Find where the given text appears and provide that cell's center as (x, y) coordinate. 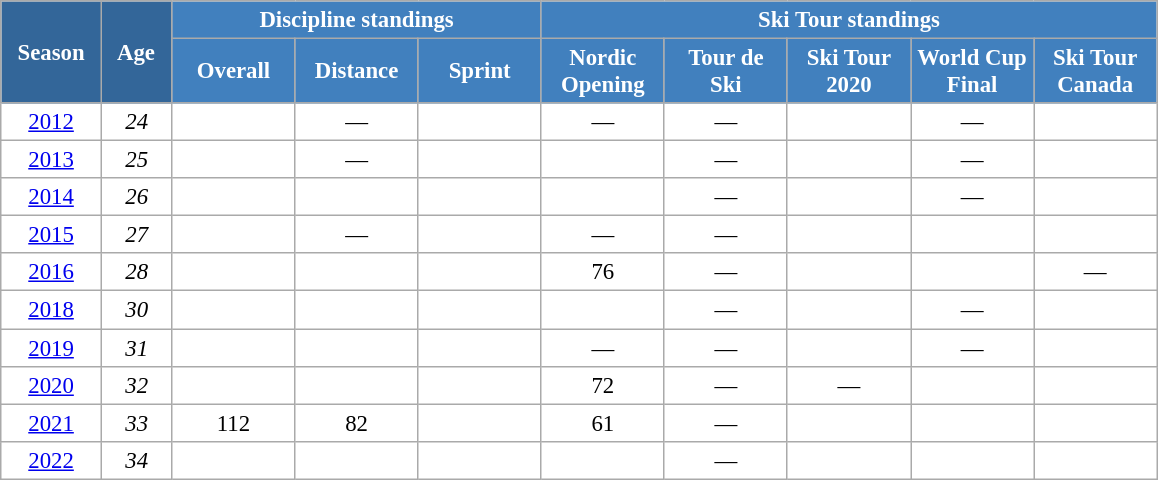
61 (602, 423)
24 (136, 122)
NordicOpening (602, 72)
2019 (52, 348)
Distance (356, 72)
2013 (52, 160)
32 (136, 385)
2014 (52, 197)
2015 (52, 235)
2021 (52, 423)
2012 (52, 122)
72 (602, 385)
2018 (52, 310)
112 (234, 423)
World CupFinal (972, 72)
Tour deSki (726, 72)
Ski Tour standings (848, 20)
31 (136, 348)
30 (136, 310)
Discipline standings (356, 20)
27 (136, 235)
2022 (52, 460)
Season (52, 52)
28 (136, 273)
Ski Tour2020 (848, 72)
2020 (52, 385)
Sprint (480, 72)
Age (136, 52)
Overall (234, 72)
33 (136, 423)
34 (136, 460)
2016 (52, 273)
25 (136, 160)
Ski TourCanada (1096, 72)
26 (136, 197)
82 (356, 423)
76 (602, 273)
